Pinpoint the cell where the given text exists, returning its [X, Y] midpoint coordinate. 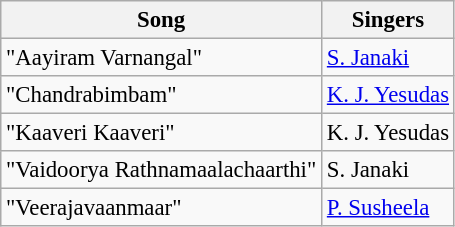
Song [162, 20]
"Aayiram Varnangal" [162, 58]
P. Susheela [388, 208]
"Veerajavaanmaar" [162, 208]
"Kaaveri Kaaveri" [162, 133]
"Vaidoorya Rathnamaalachaarthi" [162, 170]
Singers [388, 20]
"Chandrabimbam" [162, 95]
